Pinpoint the cell where the given text exists, returning its [X, Y] midpoint coordinate. 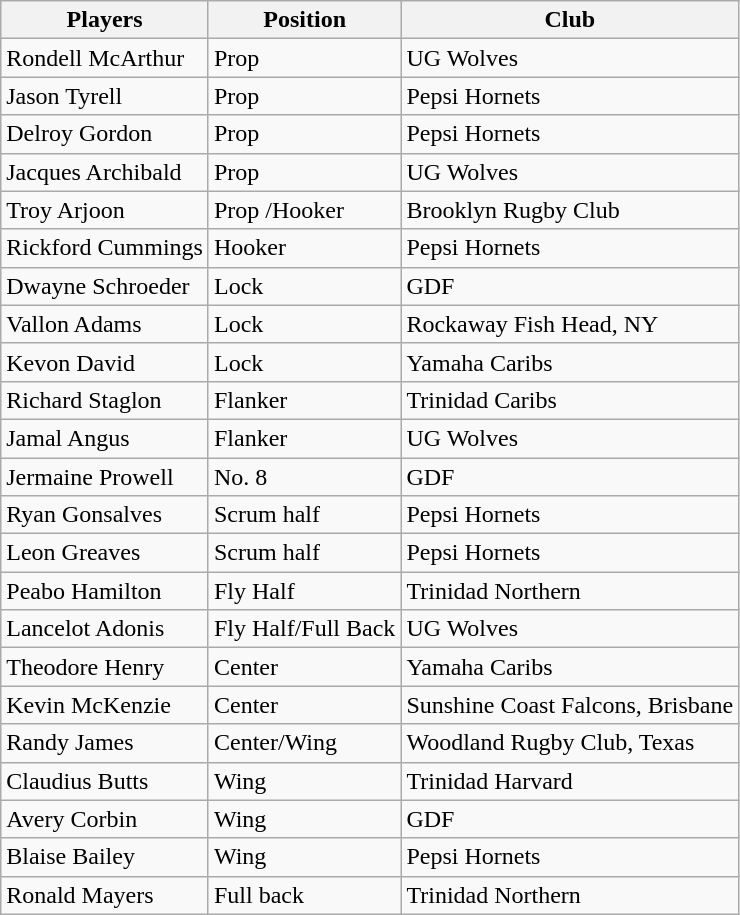
Fly Half/Full Back [304, 629]
Jacques Archibald [105, 172]
Delroy Gordon [105, 134]
Theodore Henry [105, 667]
Woodland Rugby Club, Texas [570, 743]
Jason Tyrell [105, 96]
Position [304, 20]
Rockaway Fish Head, NY [570, 324]
Kevin McKenzie [105, 705]
Blaise Bailey [105, 857]
Trinidad Harvard [570, 781]
Brooklyn Rugby Club [570, 210]
Jamal Angus [105, 438]
Prop /Hooker [304, 210]
Ryan Gonsalves [105, 515]
Rickford Cummings [105, 248]
Vallon Adams [105, 324]
Leon Greaves [105, 553]
Fly Half [304, 591]
Randy James [105, 743]
Kevon David [105, 362]
Dwayne Schroeder [105, 286]
Hooker [304, 248]
Claudius Butts [105, 781]
Lancelot Adonis [105, 629]
Ronald Mayers [105, 895]
Peabo Hamilton [105, 591]
Players [105, 20]
Club [570, 20]
Rondell McArthur [105, 58]
Avery Corbin [105, 819]
Richard Staglon [105, 400]
Full back [304, 895]
Sunshine Coast Falcons, Brisbane [570, 705]
Troy Arjoon [105, 210]
Trinidad Caribs [570, 400]
Center/Wing [304, 743]
No. 8 [304, 477]
Jermaine Prowell [105, 477]
